Provide the [X, Y] coordinate of the cell's center where the given text is located.  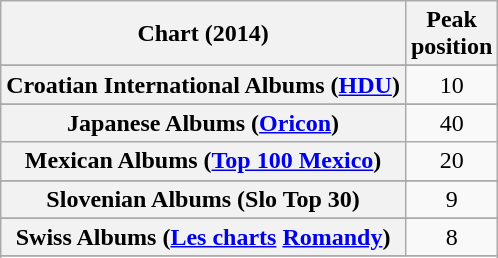
Croatian International Albums (HDU) [204, 85]
Swiss Albums (Les charts Romandy) [204, 237]
20 [451, 161]
Peak position [451, 34]
Japanese Albums (Oricon) [204, 123]
Mexican Albums (Top 100 Mexico) [204, 161]
10 [451, 85]
Slovenian Albums (Slo Top 30) [204, 199]
40 [451, 123]
Chart (2014) [204, 34]
8 [451, 237]
9 [451, 199]
